Determine the (X, Y) coordinate at the center of the cell enclosing the given text.  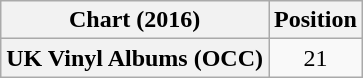
UK Vinyl Albums (OCC) (135, 58)
Position (316, 20)
Chart (2016) (135, 20)
21 (316, 58)
